Extract the (x, y) coordinate from the center of the cell holding the provided text.  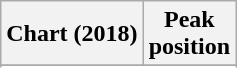
Chart (2018) (72, 34)
Peak position (189, 34)
